Determine the [x, y] coordinate at the center of the cell enclosing the given text.  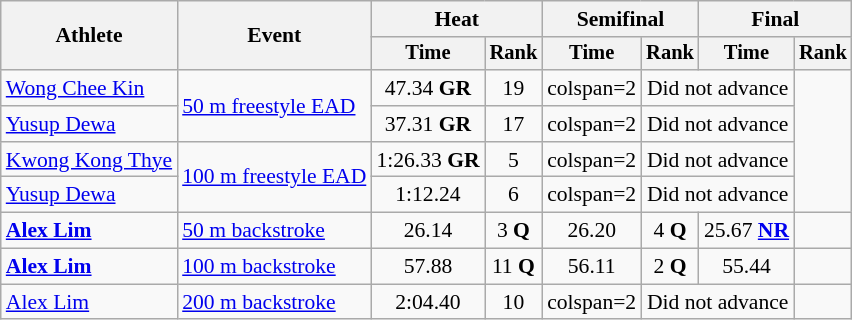
100 m freestyle EAD [274, 178]
Event [274, 36]
19 [514, 88]
Kwong Kong Thye [89, 160]
50 m backstroke [274, 231]
37.31 GR [428, 124]
11 Q [514, 267]
4 Q [670, 231]
5 [514, 160]
Wong Chee Kin [89, 88]
1:26.33 GR [428, 160]
26.14 [428, 231]
1:12.24 [428, 195]
47.34 GR [428, 88]
Final [776, 19]
10 [514, 302]
2:04.40 [428, 302]
200 m backstroke [274, 302]
2 Q [670, 267]
3 Q [514, 231]
26.20 [592, 231]
50 m freestyle EAD [274, 106]
25.67 NR [746, 231]
100 m backstroke [274, 267]
Semifinal [620, 19]
Heat [456, 19]
56.11 [592, 267]
55.44 [746, 267]
57.88 [428, 267]
6 [514, 195]
17 [514, 124]
Athlete [89, 36]
